Find where the given text appears and provide that cell's center as [X, Y] coordinate. 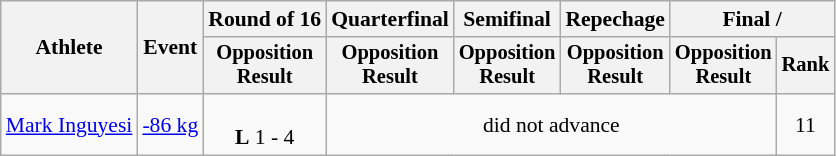
Mark Inguyesi [70, 124]
Rank [806, 66]
Semifinal [508, 19]
Event [170, 48]
Round of 16 [264, 19]
Repechage [615, 19]
Final / [752, 19]
did not advance [551, 124]
Athlete [70, 48]
L 1 - 4 [264, 124]
Quarterfinal [390, 19]
11 [806, 124]
-86 kg [170, 124]
